Identify which cell holds the provided text, then report its (X, Y) central coordinate. 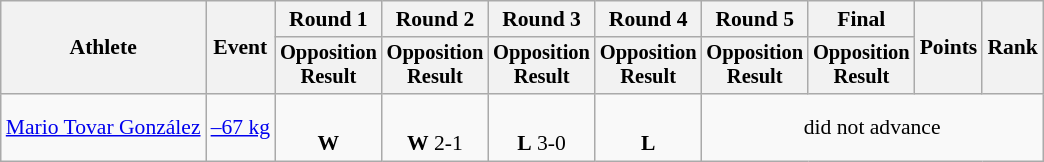
Round 1 (328, 19)
Rank (1012, 48)
W 2-1 (436, 128)
Points (949, 48)
Final (862, 19)
Athlete (104, 48)
did not advance (872, 128)
Event (240, 48)
Round 3 (542, 19)
Round 4 (648, 19)
L (648, 128)
W (328, 128)
Mario Tovar González (104, 128)
Round 5 (754, 19)
–67 kg (240, 128)
L 3-0 (542, 128)
Round 2 (436, 19)
